Provide the (X, Y) coordinate of the cell's center where the given text is located.  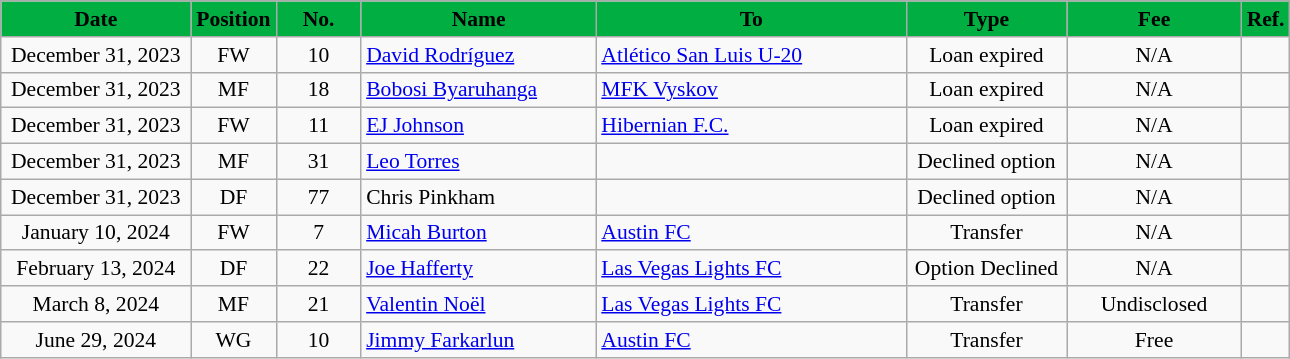
January 10, 2024 (96, 233)
No. (318, 19)
Ref. (1266, 19)
Bobosi Byaruhanga (478, 90)
Free (1154, 340)
To (751, 19)
March 8, 2024 (96, 304)
Option Declined (986, 269)
Position (234, 19)
Name (478, 19)
Chris Pinkham (478, 197)
February 13, 2024 (96, 269)
18 (318, 90)
MFK Vyskov (751, 90)
11 (318, 126)
31 (318, 162)
Fee (1154, 19)
Joe Hafferty (478, 269)
Valentin Noël (478, 304)
WG (234, 340)
77 (318, 197)
Jimmy Farkarlun (478, 340)
22 (318, 269)
7 (318, 233)
Hibernian F.C. (751, 126)
Atlético San Luis U-20 (751, 55)
Micah Burton (478, 233)
Date (96, 19)
Leo Torres (478, 162)
Type (986, 19)
21 (318, 304)
EJ Johnson (478, 126)
Undisclosed (1154, 304)
June 29, 2024 (96, 340)
David Rodríguez (478, 55)
